Capture the cell that displays the provided text and extract its [x, y] central coordinate. 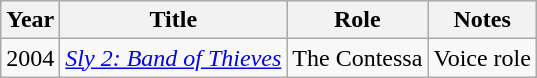
Voice role [482, 58]
2004 [30, 58]
Title [174, 20]
Notes [482, 20]
Sly 2: Band of Thieves [174, 58]
The Contessa [358, 58]
Year [30, 20]
Role [358, 20]
